Extract the [x, y] coordinate from the center of the cell holding the provided text.  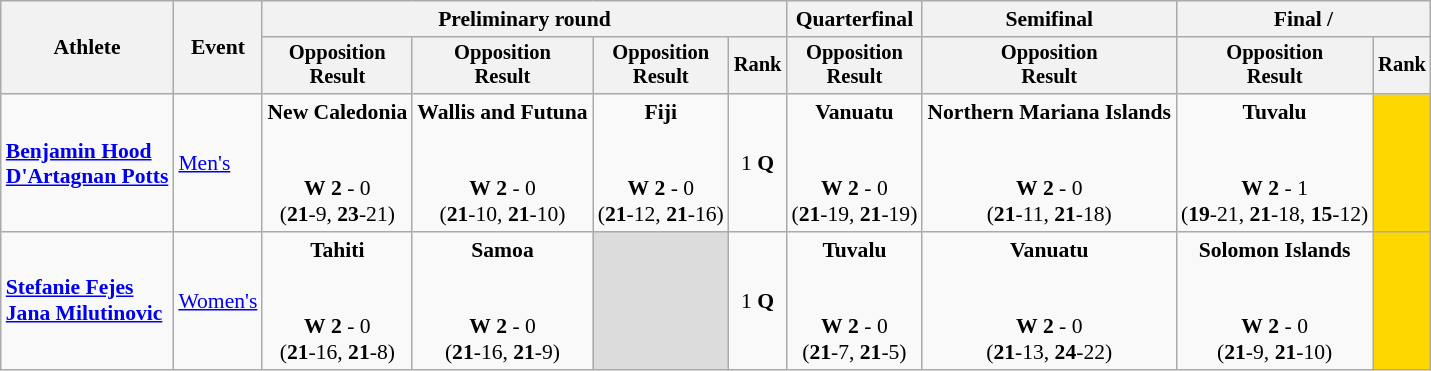
TahitiW 2 - 0 (21-16, 21-8) [337, 301]
Northern Mariana IslandsW 2 - 0 (21-11, 21-18) [1049, 163]
Preliminary round [524, 19]
Event [218, 48]
VanuatuW 2 - 0 (21-13, 24-22) [1049, 301]
Wallis and FutunaW 2 - 0 (21-10, 21-10) [502, 163]
Women's [218, 301]
Final / [1304, 19]
Athlete [88, 48]
FijiW 2 - 0 (21-12, 21-16) [661, 163]
VanuatuW 2 - 0 (21-19, 21-19) [854, 163]
Solomon IslandsW 2 - 0 (21-9, 21-10) [1274, 301]
Men's [218, 163]
SamoaW 2 - 0 (21-16, 21-9) [502, 301]
TuvaluW 2 - 0 (21-7, 21-5) [854, 301]
Stefanie Fejes Jana Milutinovic [88, 301]
Semifinal [1049, 19]
Benjamin Hood D'Artagnan Potts [88, 163]
Quarterfinal [854, 19]
TuvaluW 2 - 1 (19-21, 21-18, 15-12) [1274, 163]
New CaledoniaW 2 - 0 (21-9, 23-21) [337, 163]
